Search for the cell housing the specified text and yield its [X, Y] center coordinate. 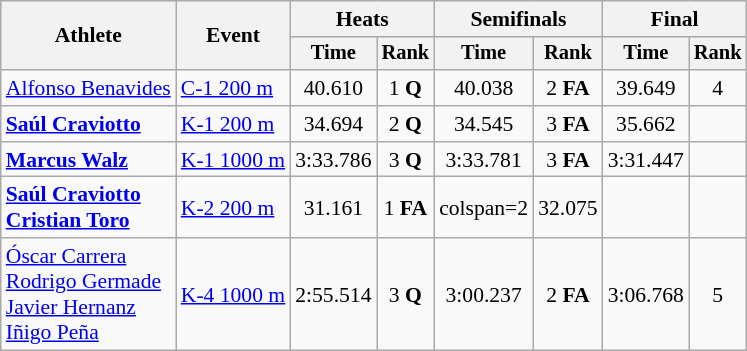
40.038 [484, 88]
Alfonso Benavides [88, 88]
1 Q [406, 88]
Óscar CarreraRodrigo Germade Javier HernanzIñigo Peña [88, 294]
K-1 1000 m [233, 160]
32.075 [568, 208]
K-2 200 m [233, 208]
1 FA [406, 208]
Event [233, 36]
34.545 [484, 124]
Final [675, 19]
35.662 [646, 124]
2 Q [406, 124]
2:55.514 [333, 294]
3:00.237 [484, 294]
31.161 [333, 208]
Athlete [88, 36]
5 [718, 294]
K-1 200 m [233, 124]
34.694 [333, 124]
K-4 1000 m [233, 294]
4 [718, 88]
39.649 [646, 88]
3:06.768 [646, 294]
C-1 200 m [233, 88]
3:31.447 [646, 160]
Saúl Craviotto [88, 124]
Semifinals [518, 19]
3:33.781 [484, 160]
3:33.786 [333, 160]
Heats [362, 19]
Marcus Walz [88, 160]
Saúl CraviottoCristian Toro [88, 208]
40.610 [333, 88]
colspan=2 [484, 208]
